Search for the cell housing the specified text and yield its (x, y) center coordinate. 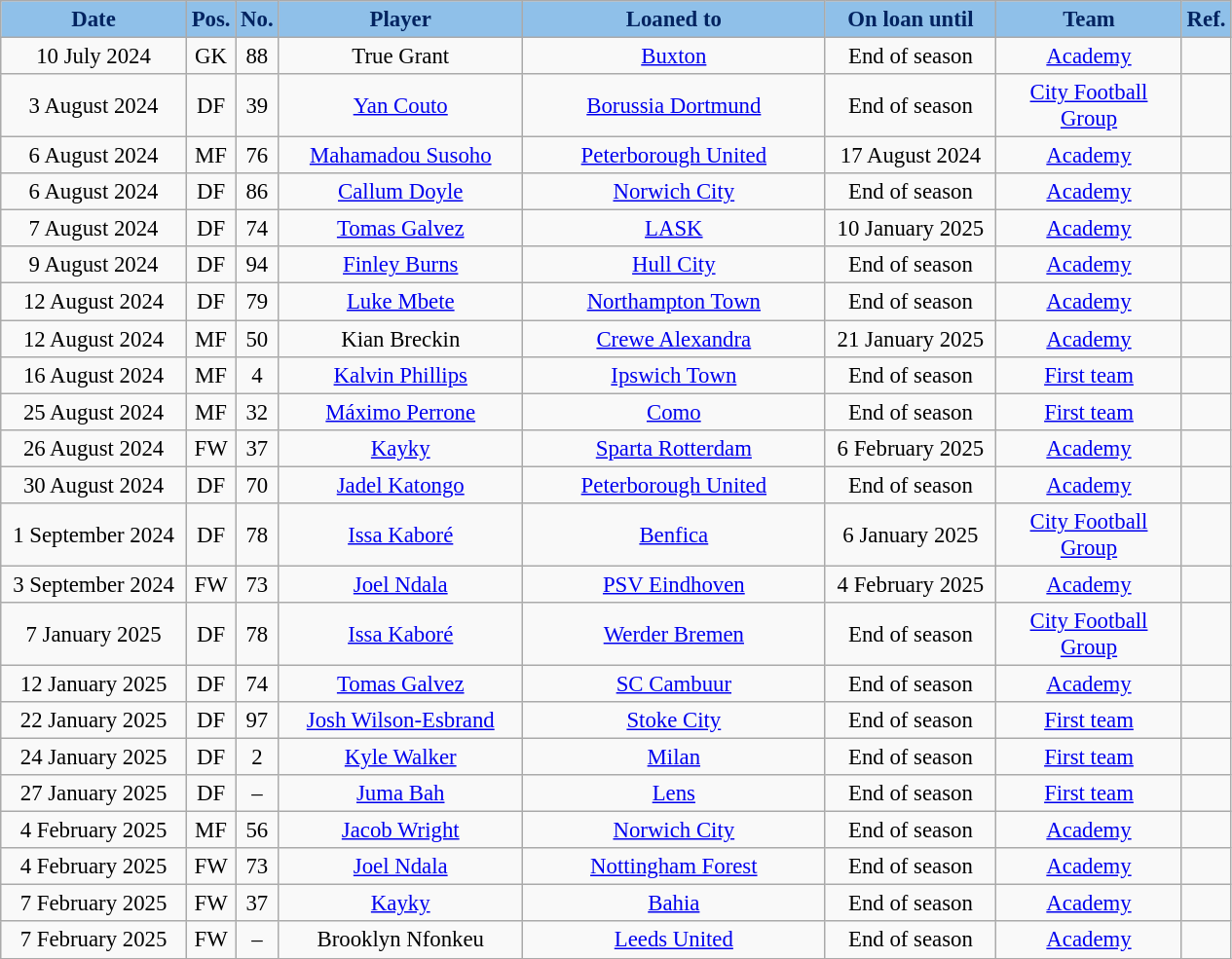
Jacob Wright (401, 830)
50 (257, 339)
Leeds United (674, 941)
3 September 2024 (93, 584)
Borussia Dortmund (674, 105)
6 January 2025 (911, 535)
Como (674, 412)
17 August 2024 (911, 156)
Northampton Town (674, 302)
Mahamadou Susoho (401, 156)
Jadel Katongo (401, 485)
Ipswich Town (674, 375)
Kalvin Phillips (401, 375)
94 (257, 266)
Date (93, 19)
Josh Wilson-Esbrand (401, 720)
Benfica (674, 535)
22 January 2025 (93, 720)
Finley Burns (401, 266)
Bahia (674, 904)
Ref. (1206, 19)
16 August 2024 (93, 375)
10 July 2024 (93, 56)
No. (257, 19)
Callum Doyle (401, 192)
30 August 2024 (93, 485)
25 August 2024 (93, 412)
Sparta Rotterdam (674, 448)
Hull City (674, 266)
27 January 2025 (93, 793)
Nottingham Forest (674, 867)
79 (257, 302)
Player (401, 19)
Kyle Walker (401, 757)
Kian Breckin (401, 339)
70 (257, 485)
3 August 2024 (93, 105)
SC Cambuur (674, 683)
Stoke City (674, 720)
1 September 2024 (93, 535)
7 August 2024 (93, 229)
97 (257, 720)
Lens (674, 793)
Brooklyn Nfonkeu (401, 941)
56 (257, 830)
LASK (674, 229)
Juma Bah (401, 793)
24 January 2025 (93, 757)
26 August 2024 (93, 448)
10 January 2025 (911, 229)
32 (257, 412)
GK (210, 56)
2 (257, 757)
21 January 2025 (911, 339)
Luke Mbete (401, 302)
76 (257, 156)
Buxton (674, 56)
Crewe Alexandra (674, 339)
7 January 2025 (93, 635)
12 January 2025 (93, 683)
Pos. (210, 19)
Milan (674, 757)
PSV Eindhoven (674, 584)
6 February 2025 (911, 448)
88 (257, 56)
86 (257, 192)
True Grant (401, 56)
4 (257, 375)
39 (257, 105)
9 August 2024 (93, 266)
Team (1089, 19)
Werder Bremen (674, 635)
Máximo Perrone (401, 412)
On loan until (911, 19)
Yan Couto (401, 105)
Loaned to (674, 19)
